Scan for the cell matching the given text and deliver its (X, Y) coordinate at center. 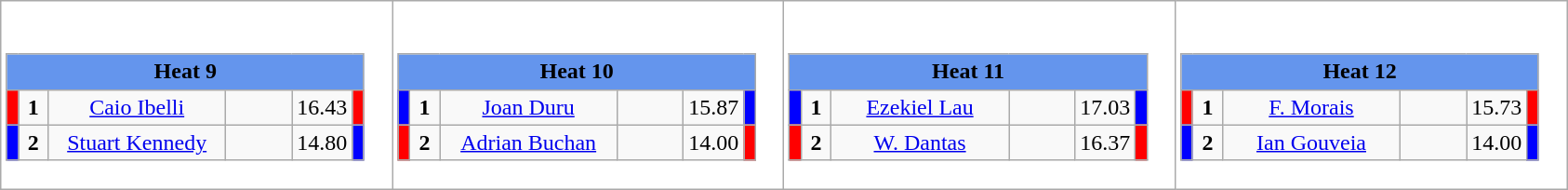
16.43 (322, 107)
Stuart Kennedy (138, 142)
14.80 (322, 142)
16.37 (1105, 142)
Heat 9 (185, 72)
Ian Gouveia (1311, 142)
15.73 (1497, 107)
Caio Ibelli (138, 107)
Heat 10 1 Joan Duru 15.87 2 Adrian Buchan 14.00 (588, 95)
17.03 (1105, 107)
Adrian Buchan (528, 142)
Heat 10 (577, 72)
Heat 12 (1360, 72)
F. Morais (1311, 107)
Heat 11 1 Ezekiel Lau 17.03 2 W. Dantas 16.37 (980, 95)
Joan Duru (528, 107)
Heat 9 1 Caio Ibelli 16.43 2 Stuart Kennedy 14.80 (197, 95)
Heat 11 (968, 72)
W. Dantas (921, 142)
Ezekiel Lau (921, 107)
Heat 12 1 F. Morais 15.73 2 Ian Gouveia 14.00 (1371, 95)
15.87 (714, 107)
